Pinpoint the cell where the given text exists, returning its [x, y] midpoint coordinate. 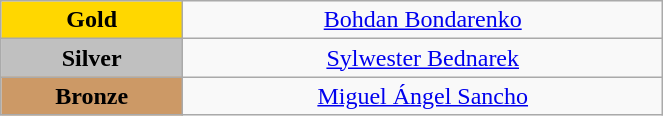
Gold [92, 20]
Bronze [92, 96]
Miguel Ángel Sancho [423, 96]
Bohdan Bondarenko [423, 20]
Silver [92, 58]
Sylwester Bednarek [423, 58]
